Detect which cell encompasses the target text, then output its (X, Y) center coordinate. 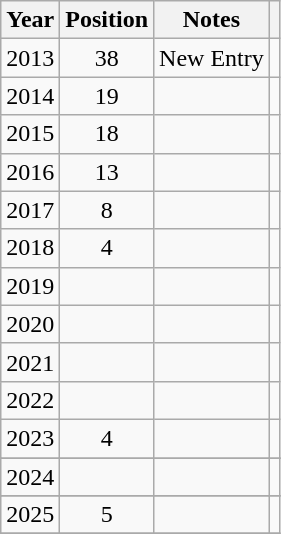
2019 (30, 286)
19 (107, 96)
2025 (30, 515)
2020 (30, 324)
New Entry (212, 58)
13 (107, 172)
38 (107, 58)
2018 (30, 248)
2023 (30, 438)
2022 (30, 400)
2014 (30, 96)
2013 (30, 58)
Position (107, 20)
2021 (30, 362)
2016 (30, 172)
Year (30, 20)
18 (107, 134)
2017 (30, 210)
5 (107, 515)
2015 (30, 134)
Notes (212, 20)
8 (107, 210)
2024 (30, 477)
